Return the (x, y) coordinate for the center point of the cell that contains the specified text.  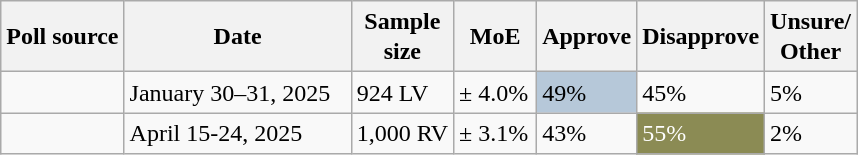
43% (587, 134)
± 4.0% (496, 92)
2% (811, 134)
1,000 RV (402, 134)
Samplesize (402, 36)
Approve (587, 36)
January 30–31, 2025 (238, 92)
Date (238, 36)
Unsure/Other (811, 36)
45% (701, 92)
± 3.1% (496, 134)
Disapprove (701, 36)
Poll source (62, 36)
5% (811, 92)
49% (587, 92)
MoE (496, 36)
924 LV (402, 92)
55% (701, 134)
April 15-24, 2025 (238, 134)
